Extract the [x, y] coordinate from the center of the cell holding the provided text.  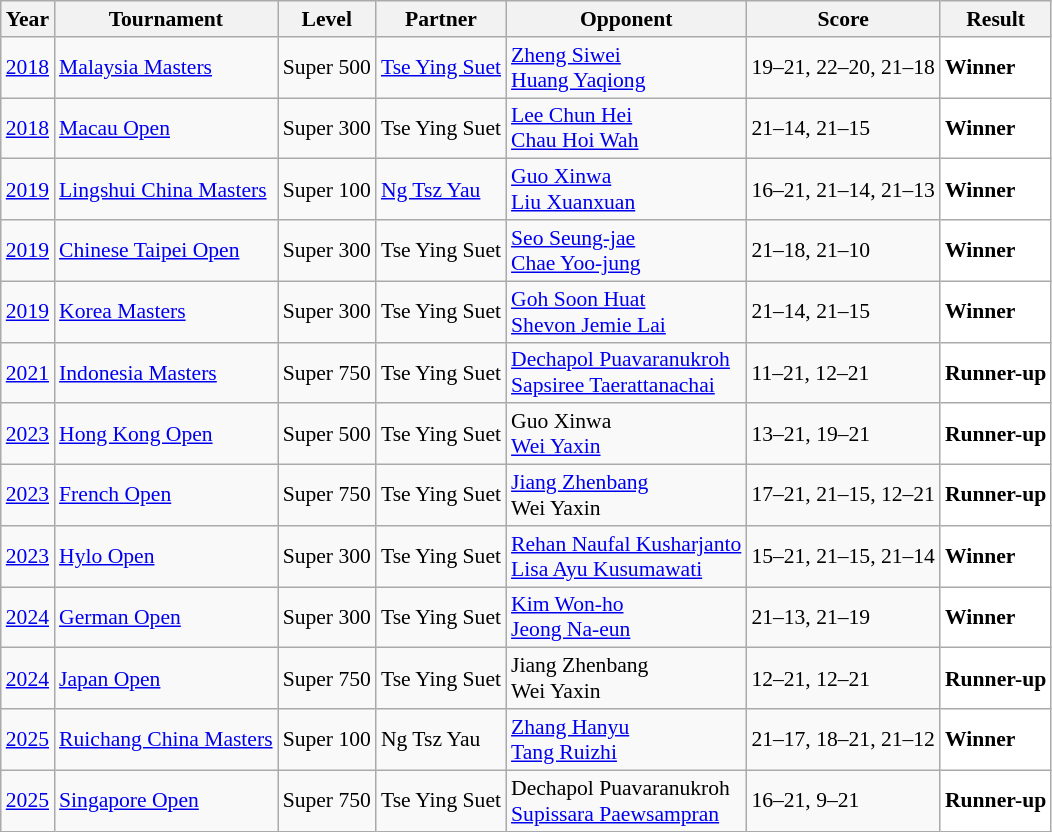
Partner [441, 19]
11–21, 12–21 [843, 372]
Lingshui China Masters [166, 190]
15–21, 21–15, 21–14 [843, 556]
Lee Chun Hei Chau Hoi Wah [626, 128]
21–18, 21–10 [843, 250]
German Open [166, 618]
Ruichang China Masters [166, 740]
Result [996, 19]
Kim Won-ho Jeong Na-eun [626, 618]
Goh Soon Huat Shevon Jemie Lai [626, 312]
Macau Open [166, 128]
Zhang Hanyu Tang Ruizhi [626, 740]
21–13, 21–19 [843, 618]
Malaysia Masters [166, 68]
Singapore Open [166, 800]
Level [327, 19]
Japan Open [166, 678]
12–21, 12–21 [843, 678]
Chinese Taipei Open [166, 250]
Score [843, 19]
13–21, 19–21 [843, 434]
French Open [166, 496]
19–21, 22–20, 21–18 [843, 68]
Indonesia Masters [166, 372]
21–17, 18–21, 21–12 [843, 740]
Guo Xinwa Wei Yaxin [626, 434]
2021 [28, 372]
16–21, 21–14, 21–13 [843, 190]
Guo Xinwa Liu Xuanxuan [626, 190]
Hong Kong Open [166, 434]
Year [28, 19]
Dechapol Puavaranukroh Sapsiree Taerattanachai [626, 372]
Seo Seung-jae Chae Yoo-jung [626, 250]
Rehan Naufal Kusharjanto Lisa Ayu Kusumawati [626, 556]
Zheng Siwei Huang Yaqiong [626, 68]
Korea Masters [166, 312]
16–21, 9–21 [843, 800]
Tournament [166, 19]
Dechapol Puavaranukroh Supissara Paewsampran [626, 800]
Opponent [626, 19]
17–21, 21–15, 12–21 [843, 496]
Hylo Open [166, 556]
